For the text-containing cell, return its midpoint in [X, Y] coordinate format. 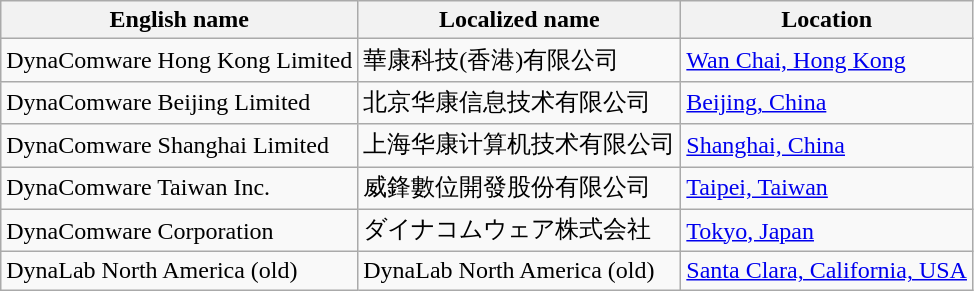
Taipei, Taiwan [827, 188]
華康科技(香港)有限公司 [520, 60]
DynaComware Hong Kong Limited [180, 60]
Tokyo, Japan [827, 230]
Wan Chai, Hong Kong [827, 60]
Shanghai, China [827, 146]
DynaComware Shanghai Limited [180, 146]
DynaComware Taiwan Inc. [180, 188]
Location [827, 20]
Localized name [520, 20]
DynaComware Beijing Limited [180, 102]
Beijing, China [827, 102]
ダイナコムウェア株式会社 [520, 230]
English name [180, 20]
北京华康信息技术有限公司 [520, 102]
Santa Clara, California, USA [827, 271]
威鋒數位開發股份有限公司 [520, 188]
DynaComware Corporation [180, 230]
上海华康计算机技术有限公司 [520, 146]
